Return the [x, y] coordinate for the center point of the cell that contains the specified text.  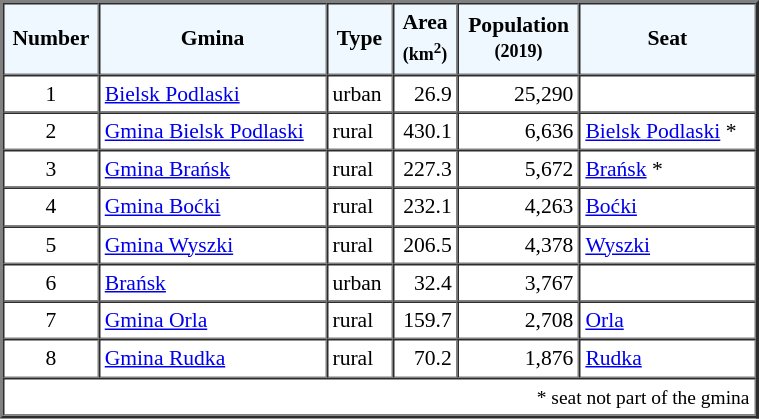
70.2 [424, 359]
6,636 [519, 131]
5,672 [519, 169]
2,708 [519, 321]
Population(2019) [519, 38]
Number [51, 38]
Gmina [213, 38]
3,767 [519, 283]
Orla [667, 321]
159.7 [424, 321]
Bielsk Podlaski * [667, 131]
Seat [667, 38]
Boćki [667, 207]
7 [51, 321]
Wyszki [667, 245]
26.9 [424, 93]
Bielsk Podlaski [213, 93]
Rudka [667, 359]
2 [51, 131]
Gmina Bielsk Podlaski [213, 131]
Gmina Boćki [213, 207]
1 [51, 93]
Brańsk * [667, 169]
25,290 [519, 93]
3 [51, 169]
Gmina Brańsk [213, 169]
Gmina Rudka [213, 359]
430.1 [424, 131]
Type [359, 38]
Gmina Wyszki [213, 245]
1,876 [519, 359]
* seat not part of the gmina [379, 396]
232.1 [424, 207]
4,378 [519, 245]
Gmina Orla [213, 321]
Brańsk [213, 283]
Area(km2) [424, 38]
32.4 [424, 283]
5 [51, 245]
8 [51, 359]
4 [51, 207]
227.3 [424, 169]
4,263 [519, 207]
6 [51, 283]
206.5 [424, 245]
